Extract the (X, Y) coordinate from the center of the cell holding the provided text.  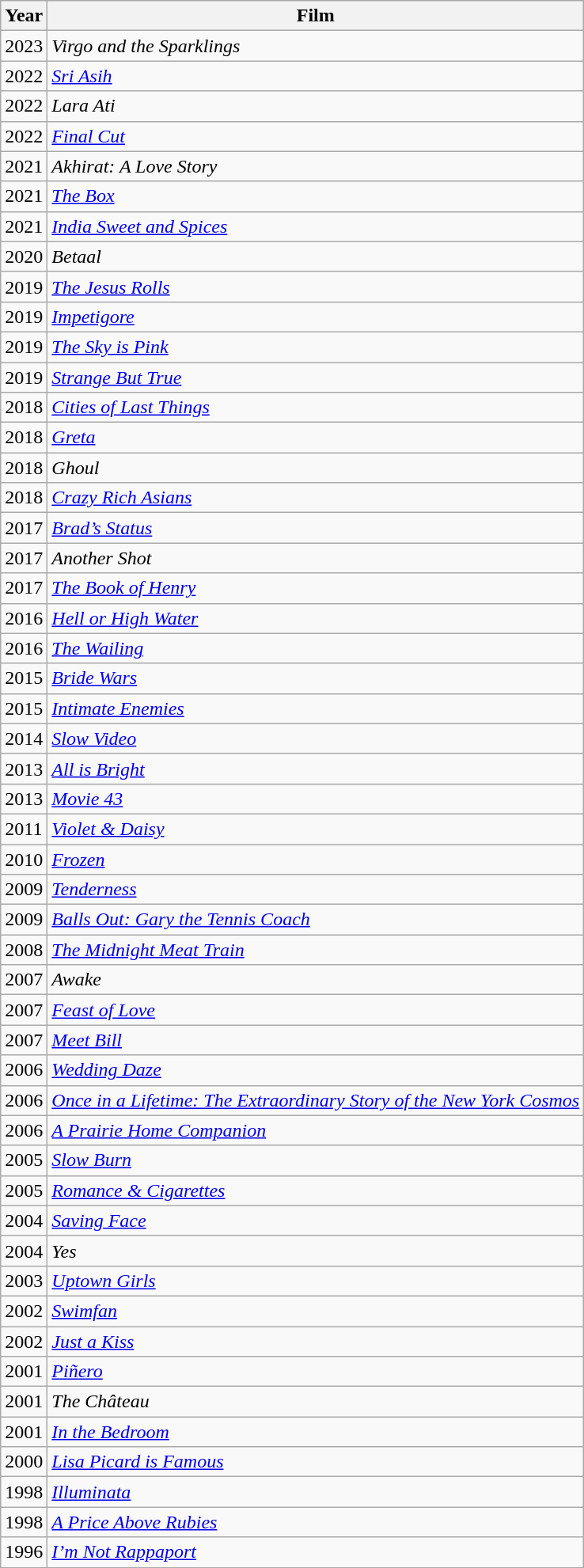
In the Bedroom (316, 1432)
Romance & Cigarettes (316, 1190)
Once in a Lifetime: The Extraordinary Story of the New York Cosmos (316, 1100)
2011 (24, 829)
The Wailing (316, 648)
Uptown Girls (316, 1281)
Strange But True (316, 378)
Movie 43 (316, 799)
Slow Video (316, 738)
2003 (24, 1281)
Hell or High Water (316, 618)
Lara Ati (316, 106)
Brad’s Status (316, 528)
Just a Kiss (316, 1342)
Crazy Rich Asians (316, 498)
Year (24, 16)
2008 (24, 950)
Violet & Daisy (316, 829)
Feast of Love (316, 1010)
Awake (316, 980)
Meet Bill (316, 1040)
Ghoul (316, 468)
The Book of Henry (316, 588)
1996 (24, 1552)
2023 (24, 46)
Frozen (316, 859)
Greta (316, 438)
Film (316, 16)
The Midnight Meat Train (316, 950)
Yes (316, 1251)
Sri Asih (316, 76)
Tenderness (316, 890)
Intimate Enemies (316, 708)
The Jesus Rolls (316, 287)
A Prairie Home Companion (316, 1130)
Wedding Daze (316, 1070)
All is Bright (316, 769)
Betaal (316, 256)
Bride Wars (316, 678)
Impetigore (316, 317)
Slow Burn (316, 1160)
I’m Not Rappaport (316, 1552)
India Sweet and Spices (316, 226)
Saving Face (316, 1221)
The Sky is Pink (316, 347)
Cities of Last Things (316, 408)
The Box (316, 196)
Final Cut (316, 136)
Another Shot (316, 558)
Piñero (316, 1372)
Balls Out: Gary the Tennis Coach (316, 920)
Lisa Picard is Famous (316, 1462)
2020 (24, 256)
Akhirat: A Love Story (316, 166)
A Price Above Rubies (316, 1522)
Illuminata (316, 1492)
Swimfan (316, 1311)
2000 (24, 1462)
The Château (316, 1402)
Virgo and the Sparklings (316, 46)
2014 (24, 738)
2010 (24, 859)
